Identify which cell holds the provided text, then report its (x, y) central coordinate. 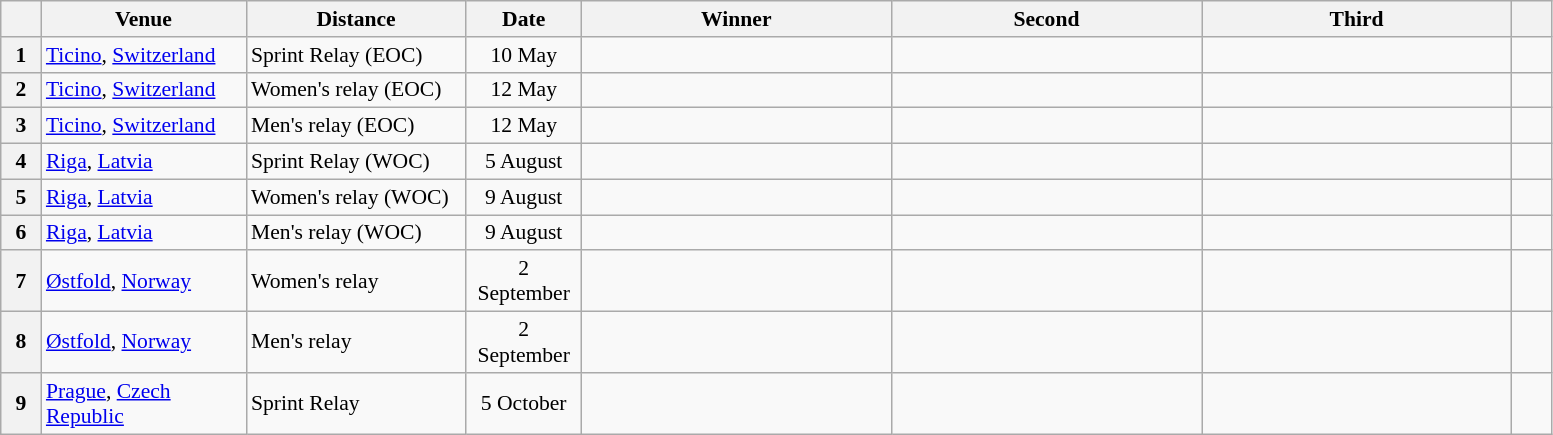
Women's relay (EOC) (356, 90)
Men's relay (356, 342)
5 August (524, 162)
Women's relay (WOC) (356, 197)
Sprint Relay (356, 404)
7 (21, 282)
8 (21, 342)
Winner (736, 19)
Distance (356, 19)
9 (21, 404)
Date (524, 19)
Men's relay (WOC) (356, 233)
Sprint Relay (WOC) (356, 162)
Third (1357, 19)
10 May (524, 55)
2 (21, 90)
Venue (144, 19)
Sprint Relay (EOC) (356, 55)
Prague, Czech Republic (144, 404)
Women's relay (356, 282)
5 October (524, 404)
4 (21, 162)
1 (21, 55)
6 (21, 233)
Second (1046, 19)
Men's relay (EOC) (356, 126)
3 (21, 126)
5 (21, 197)
